For the text-containing cell, return its midpoint in (X, Y) coordinate format. 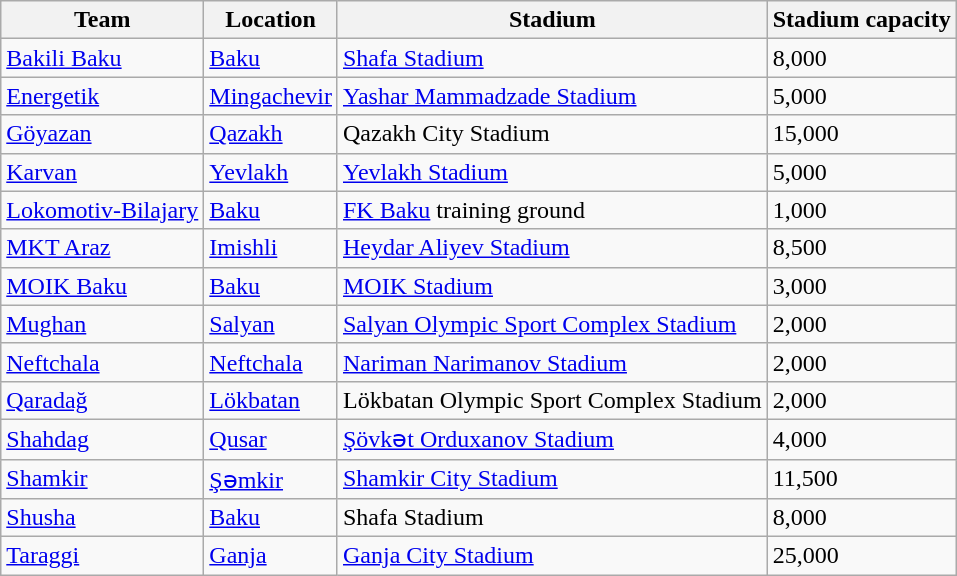
Nariman Narimanov Stadium (552, 362)
1,000 (862, 210)
Qaradağ (102, 400)
Lökbatan (271, 400)
Imishli (271, 248)
Taraggi (102, 556)
Lokomotiv-Bilajary (102, 210)
Karvan (102, 172)
Ganja (271, 556)
Şövkət Orduxanov Stadium (552, 439)
Salyan (271, 324)
Energetik (102, 96)
MOIK Baku (102, 286)
Qazakh (271, 134)
Ganja City Stadium (552, 556)
Bakili Baku (102, 58)
MKT Araz (102, 248)
Stadium (552, 20)
Shamkir City Stadium (552, 479)
Salyan Olympic Sport Complex Stadium (552, 324)
Stadium capacity (862, 20)
Shamkir (102, 479)
Team (102, 20)
Yevlakh (271, 172)
Şəmkir (271, 479)
Shusha (102, 518)
Qazakh City Stadium (552, 134)
25,000 (862, 556)
Yashar Mammadzade Stadium (552, 96)
Location (271, 20)
Lökbatan Olympic Sport Complex Stadium (552, 400)
4,000 (862, 439)
8,500 (862, 248)
11,500 (862, 479)
15,000 (862, 134)
3,000 (862, 286)
Shahdag (102, 439)
Mughan (102, 324)
Yevlakh Stadium (552, 172)
Qusar (271, 439)
FK Baku training ground (552, 210)
MOIK Stadium (552, 286)
Göyazan (102, 134)
Mingachevir (271, 96)
Heydar Aliyev Stadium (552, 248)
